Return the (x, y) coordinate for the center point of the cell that contains the specified text.  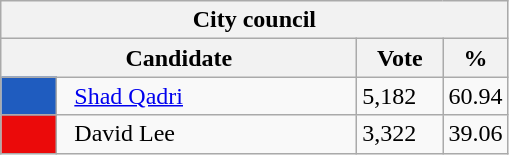
% (476, 58)
David Lee (207, 134)
60.94 (476, 96)
City council (254, 20)
3,322 (400, 134)
Vote (400, 58)
39.06 (476, 134)
Shad Qadri (207, 96)
Candidate (179, 58)
5,182 (400, 96)
